Capture the cell that displays the provided text and extract its (X, Y) central coordinate. 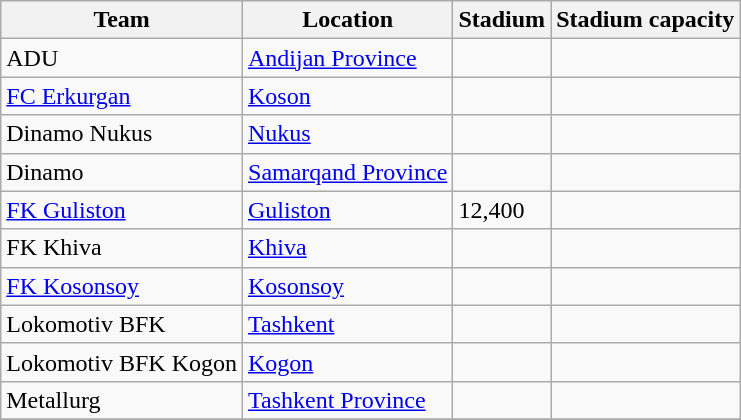
ADU (122, 58)
Dinamo (122, 172)
Andijan Province (348, 58)
FC Erkurgan (122, 96)
Kosonsoy (348, 286)
Location (348, 20)
Samarqand Province (348, 172)
Dinamo Nukus (122, 134)
Lokomotiv BFK Kogon (122, 362)
FK Kosonsoy (122, 286)
Guliston (348, 210)
Stadium capacity (646, 20)
Stadium (502, 20)
Kogon (348, 362)
FK Guliston (122, 210)
Nukus (348, 134)
Khiva (348, 248)
FK Khiva (122, 248)
Tashkent Province (348, 400)
Team (122, 20)
Lokomotiv BFK (122, 324)
Koson (348, 96)
12,400 (502, 210)
Tashkent (348, 324)
Metallurg (122, 400)
